Provide the [x, y] coordinate of the cell's center where the given text is located.  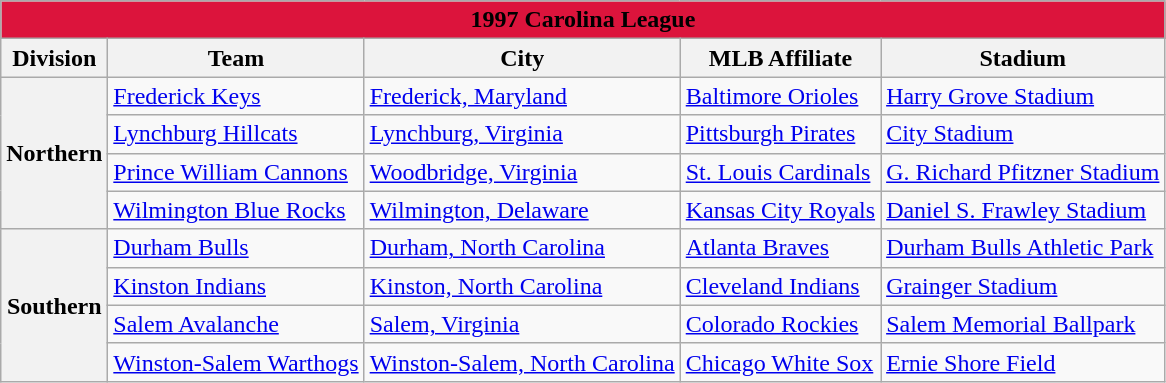
G. Richard Pfitzner Stadium [1023, 172]
Winston-Salem Warthogs [236, 362]
Wilmington, Delaware [522, 210]
Colorado Rockies [780, 324]
St. Louis Cardinals [780, 172]
Southern [54, 305]
Durham Bulls [236, 248]
Baltimore Orioles [780, 96]
City Stadium [1023, 134]
MLB Affiliate [780, 58]
Harry Grove Stadium [1023, 96]
Northern [54, 153]
Kinston, North Carolina [522, 286]
Ernie Shore Field [1023, 362]
Kinston Indians [236, 286]
Salem Avalanche [236, 324]
Salem, Virginia [522, 324]
Frederick Keys [236, 96]
Durham, North Carolina [522, 248]
Salem Memorial Ballpark [1023, 324]
Atlanta Braves [780, 248]
Prince William Cannons [236, 172]
Lynchburg Hillcats [236, 134]
Stadium [1023, 58]
Wilmington Blue Rocks [236, 210]
Team [236, 58]
City [522, 58]
Daniel S. Frawley Stadium [1023, 210]
Woodbridge, Virginia [522, 172]
Durham Bulls Athletic Park [1023, 248]
Cleveland Indians [780, 286]
Chicago White Sox [780, 362]
Pittsburgh Pirates [780, 134]
Grainger Stadium [1023, 286]
Frederick, Maryland [522, 96]
1997 Carolina League [583, 20]
Kansas City Royals [780, 210]
Winston-Salem, North Carolina [522, 362]
Lynchburg, Virginia [522, 134]
Division [54, 58]
